Capture the cell that displays the provided text and extract its (x, y) central coordinate. 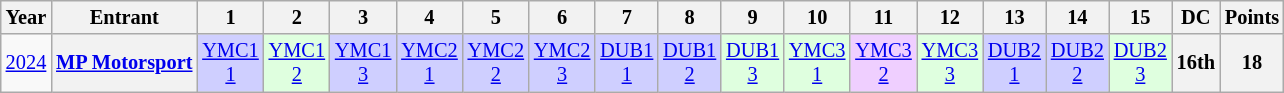
6 (562, 17)
YMC33 (950, 63)
Points (1252, 17)
12 (950, 17)
8 (690, 17)
YMC23 (562, 63)
15 (1140, 17)
Year (26, 17)
YMC11 (230, 63)
2 (297, 17)
DUB23 (1140, 63)
YMC13 (363, 63)
4 (429, 17)
DUB13 (752, 63)
1 (230, 17)
MP Motorsport (124, 63)
YMC31 (817, 63)
7 (626, 17)
13 (1014, 17)
DC (1196, 17)
18 (1252, 63)
Entrant (124, 17)
DUB22 (1078, 63)
2024 (26, 63)
3 (363, 17)
YMC12 (297, 63)
5 (496, 17)
DUB21 (1014, 63)
YMC21 (429, 63)
DUB11 (626, 63)
11 (883, 17)
10 (817, 17)
14 (1078, 17)
9 (752, 17)
16th (1196, 63)
DUB12 (690, 63)
YMC32 (883, 63)
YMC22 (496, 63)
